Determine the [X, Y] coordinate at the center of the cell enclosing the given text.  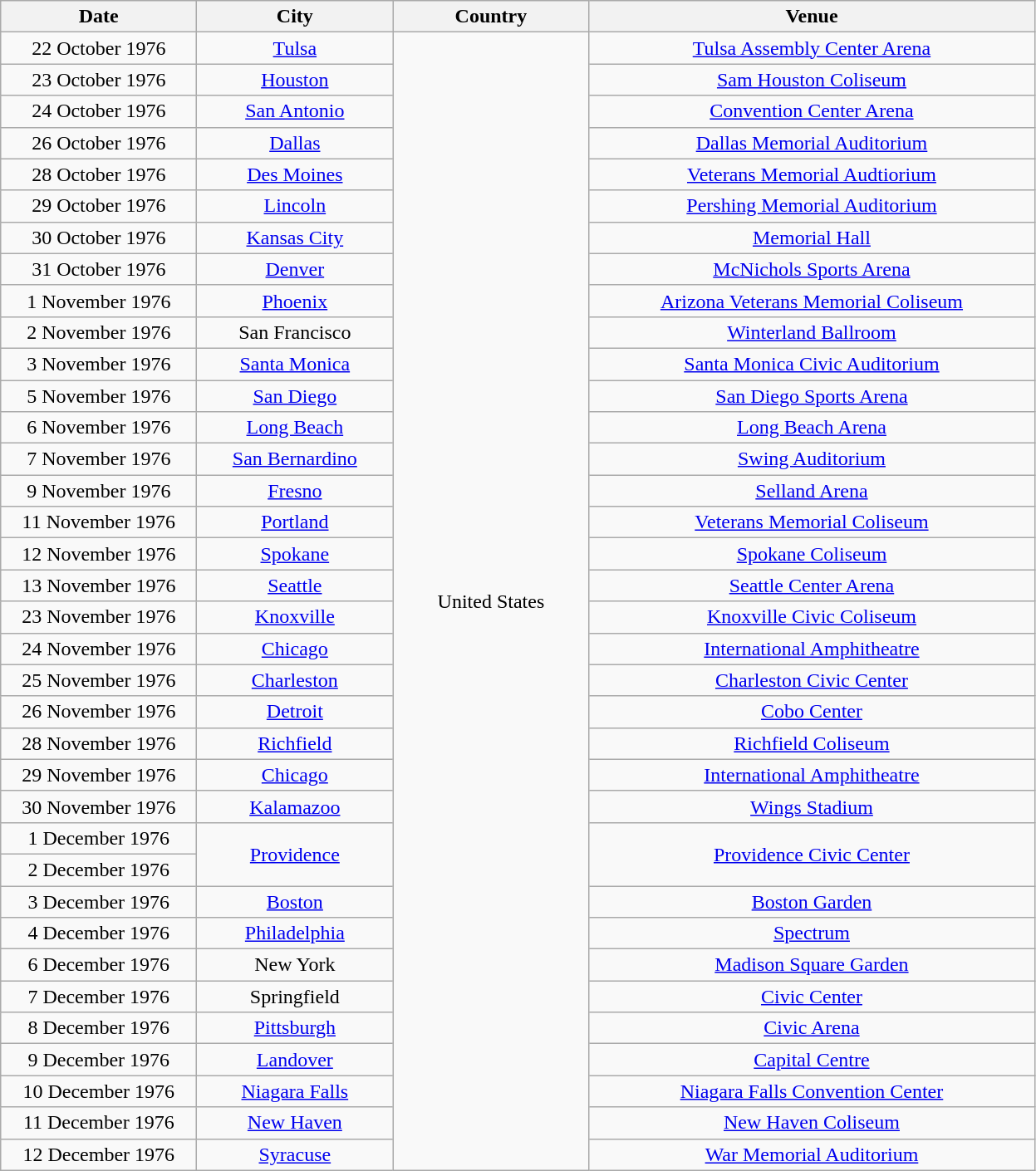
Veterans Memorial Audtiorium [812, 174]
10 December 1976 [99, 1091]
6 December 1976 [99, 965]
Winterland Ballroom [812, 332]
Des Moines [295, 174]
Tulsa [295, 48]
Providence Civic Center [812, 854]
11 December 1976 [99, 1123]
Knoxville [295, 617]
30 November 1976 [99, 806]
Santa Monica [295, 364]
Date [99, 17]
11 November 1976 [99, 522]
United States [491, 601]
San Antonio [295, 111]
Pershing Memorial Auditorium [812, 206]
Long Beach [295, 428]
Fresno [295, 491]
Detroit [295, 712]
29 November 1976 [99, 775]
Memorial Hall [812, 238]
Dallas Memorial Auditorium [812, 143]
23 November 1976 [99, 617]
Spectrum [812, 933]
Spokane Coliseum [812, 554]
6 November 1976 [99, 428]
San Bernardino [295, 459]
Dallas [295, 143]
Tulsa Assembly Center Arena [812, 48]
Philadelphia [295, 933]
Kalamazoo [295, 806]
McNichols Sports Arena [812, 269]
4 December 1976 [99, 933]
Capital Centre [812, 1060]
7 December 1976 [99, 997]
5 November 1976 [99, 396]
24 October 1976 [99, 111]
Denver [295, 269]
Houston [295, 80]
26 October 1976 [99, 143]
Boston [295, 901]
2 November 1976 [99, 332]
Veterans Memorial Coliseum [812, 522]
Arizona Veterans Memorial Coliseum [812, 301]
8 December 1976 [99, 1028]
Venue [812, 17]
28 November 1976 [99, 743]
Boston Garden [812, 901]
Niagara Falls Convention Center [812, 1091]
New Haven Coliseum [812, 1123]
Seattle [295, 585]
9 November 1976 [99, 491]
30 October 1976 [99, 238]
Portland [295, 522]
San Francisco [295, 332]
Phoenix [295, 301]
Wings Stadium [812, 806]
2 December 1976 [99, 870]
23 October 1976 [99, 80]
12 November 1976 [99, 554]
Charleston Civic Center [812, 680]
Cobo Center [812, 712]
Syracuse [295, 1154]
Niagara Falls [295, 1091]
24 November 1976 [99, 649]
War Memorial Auditorium [812, 1154]
28 October 1976 [99, 174]
City [295, 17]
29 October 1976 [99, 206]
1 December 1976 [99, 838]
12 December 1976 [99, 1154]
Civic Center [812, 997]
31 October 1976 [99, 269]
Pittsburgh [295, 1028]
3 November 1976 [99, 364]
Convention Center Arena [812, 111]
Country [491, 17]
9 December 1976 [99, 1060]
Spokane [295, 554]
3 December 1976 [99, 901]
25 November 1976 [99, 680]
1 November 1976 [99, 301]
Richfield Coliseum [812, 743]
New Haven [295, 1123]
22 October 1976 [99, 48]
Sam Houston Coliseum [812, 80]
Lincoln [295, 206]
Knoxville Civic Coliseum [812, 617]
Landover [295, 1060]
San Diego Sports Arena [812, 396]
13 November 1976 [99, 585]
Madison Square Garden [812, 965]
New York [295, 965]
Kansas City [295, 238]
26 November 1976 [99, 712]
Long Beach Arena [812, 428]
Civic Arena [812, 1028]
Swing Auditorium [812, 459]
Providence [295, 854]
Springfield [295, 997]
Seattle Center Arena [812, 585]
Selland Arena [812, 491]
7 November 1976 [99, 459]
Charleston [295, 680]
Santa Monica Civic Auditorium [812, 364]
Richfield [295, 743]
San Diego [295, 396]
